From the cell containing the given text, extract its center point as [X, Y] coordinate. 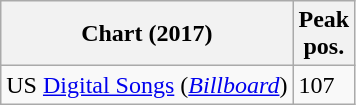
107 [324, 85]
Peakpos. [324, 34]
Chart (2017) [147, 34]
US Digital Songs (Billboard) [147, 85]
